Find where the given text appears and provide that cell's center as (X, Y) coordinate. 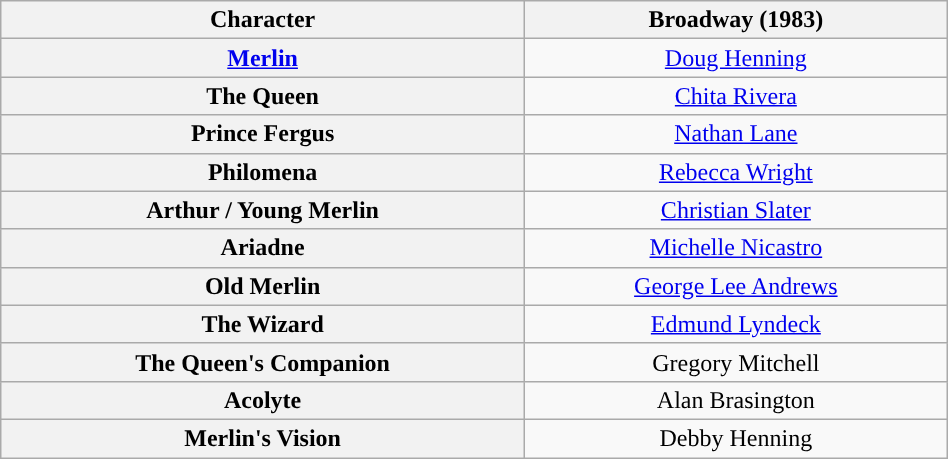
Nathan Lane (736, 134)
Philomena (263, 172)
Merlin (263, 58)
Alan Brasington (736, 400)
Broadway (1983) (736, 20)
Character (263, 20)
Doug Henning (736, 58)
The Queen (263, 96)
Acolyte (263, 400)
Ariadne (263, 248)
Michelle Nicastro (736, 248)
Old Merlin (263, 286)
Debby Henning (736, 438)
Christian Slater (736, 210)
Chita Rivera (736, 96)
George Lee Andrews (736, 286)
Edmund Lyndeck (736, 324)
Prince Fergus (263, 134)
Gregory Mitchell (736, 362)
The Wizard (263, 324)
Arthur / Young Merlin (263, 210)
The Queen's Companion (263, 362)
Rebecca Wright (736, 172)
Merlin's Vision (263, 438)
